Provide the [x, y] coordinate of the cell's center where the given text is located.  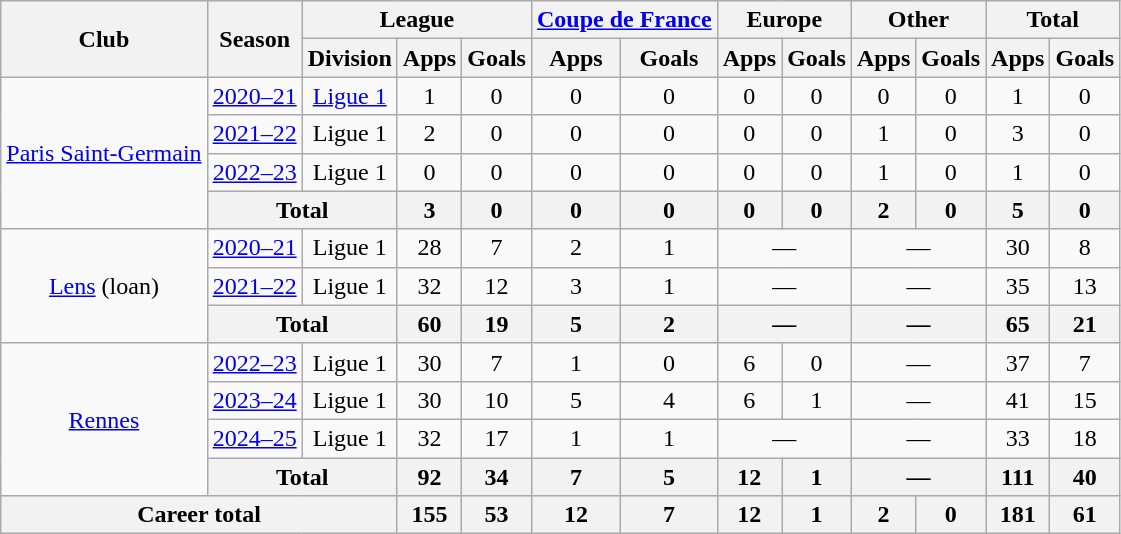
Division [350, 58]
Other [918, 20]
53 [497, 515]
Lens (loan) [104, 286]
10 [497, 400]
155 [429, 515]
4 [670, 400]
15 [1085, 400]
Paris Saint-Germain [104, 153]
Europe [784, 20]
17 [497, 438]
19 [497, 324]
8 [1085, 248]
Career total [200, 515]
13 [1085, 286]
35 [1018, 286]
60 [429, 324]
65 [1018, 324]
21 [1085, 324]
61 [1085, 515]
2023–24 [254, 400]
37 [1018, 362]
34 [497, 477]
18 [1085, 438]
28 [429, 248]
33 [1018, 438]
181 [1018, 515]
Season [254, 39]
2024–25 [254, 438]
41 [1018, 400]
Rennes [104, 419]
League [416, 20]
111 [1018, 477]
40 [1085, 477]
Coupe de France [624, 20]
92 [429, 477]
Club [104, 39]
